Identify which cell holds the provided text, then report its [X, Y] central coordinate. 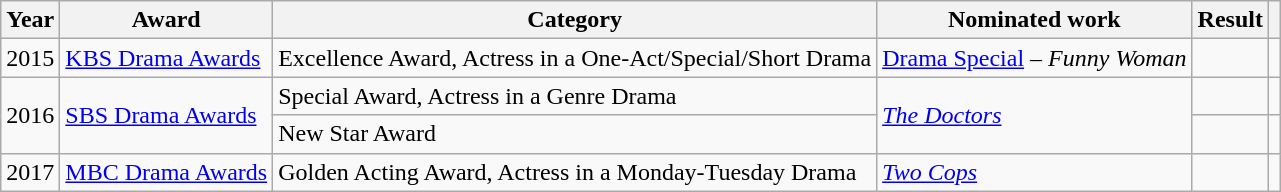
SBS Drama Awards [166, 115]
2015 [30, 58]
2016 [30, 115]
Two Cops [1034, 172]
Award [166, 20]
Excellence Award, Actress in a One-Act/Special/Short Drama [575, 58]
KBS Drama Awards [166, 58]
Nominated work [1034, 20]
MBC Drama Awards [166, 172]
2017 [30, 172]
Golden Acting Award, Actress in a Monday-Tuesday Drama [575, 172]
Category [575, 20]
Year [30, 20]
Drama Special – Funny Woman [1034, 58]
New Star Award [575, 134]
The Doctors [1034, 115]
Result [1230, 20]
Special Award, Actress in a Genre Drama [575, 96]
